Capture the cell that displays the provided text and extract its [x, y] central coordinate. 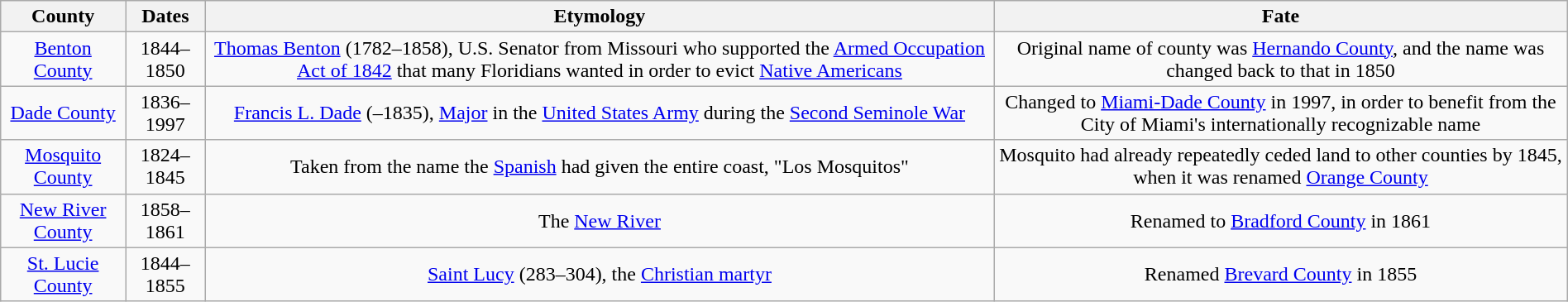
New River County [63, 220]
Fate [1281, 17]
St. Lucie County [63, 275]
Renamed to Bradford County in 1861 [1281, 220]
Etymology [600, 17]
1844–1855 [165, 275]
Original name of county was Hernando County, and the name was changed back to that in 1850 [1281, 60]
Dade County [63, 113]
1844–1850 [165, 60]
Renamed Brevard County in 1855 [1281, 275]
Francis L. Dade (–1835), Major in the United States Army during the Second Seminole War [600, 113]
Dates [165, 17]
1824–1845 [165, 167]
Mosquito had already repeatedly ceded land to other counties by 1845, when it was renamed Orange County [1281, 167]
Mosquito County [63, 167]
Benton County [63, 60]
Taken from the name the Spanish had given the entire coast, "Los Mosquitos" [600, 167]
The New River [600, 220]
Saint Lucy (283–304), the Christian martyr [600, 275]
1858–1861 [165, 220]
County [63, 17]
Changed to Miami-Dade County in 1997, in order to benefit from the City of Miami's internationally recognizable name [1281, 113]
1836–1997 [165, 113]
